Return (x, y) of the center of cell containing provided text 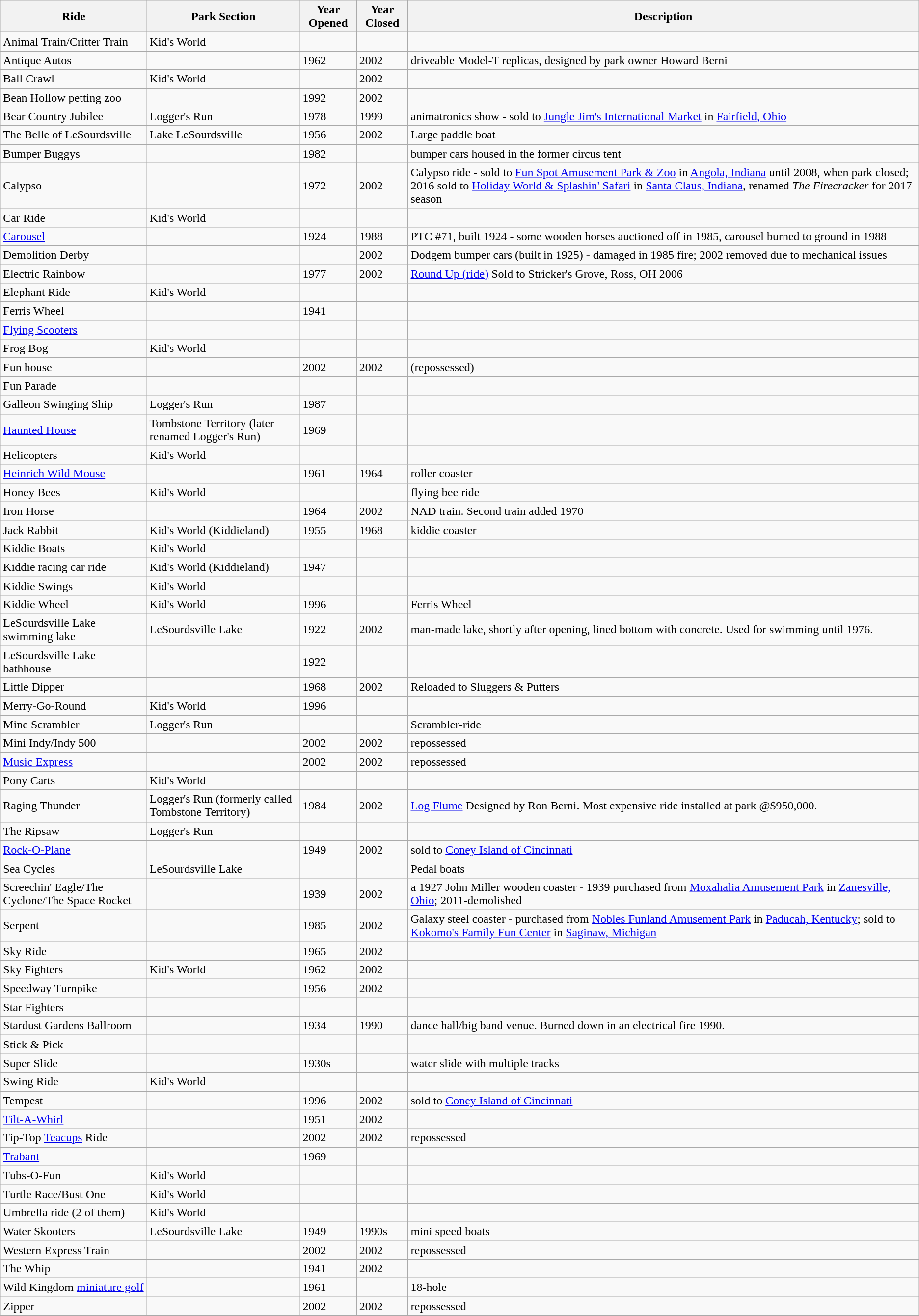
Mine Scrambler (74, 725)
Sky Fighters (74, 970)
Western Express Train (74, 1250)
Bean Hollow petting zoo (74, 98)
1978 (328, 116)
Water Skooters (74, 1231)
PTC #71, built 1924 - some wooden horses auctioned off in 1985, carousel burned to ground in 1988 (663, 236)
1985 (328, 926)
Logger's Run (formerly called Tombstone Territory) (223, 806)
bumper cars housed in the former circus tent (663, 154)
Frog Bog (74, 349)
Rock-O-Plane (74, 850)
Fun house (74, 367)
Log Flume Designed by Ron Berni. Most expensive ride installed at park @$950,000. (663, 806)
Honey Bees (74, 492)
Car Ride (74, 217)
driveable Model-T replicas, designed by park owner Howard Berni (663, 60)
Pony Carts (74, 780)
Ball Crawl (74, 79)
Kiddie Wheel (74, 605)
Antique Autos (74, 60)
animatronics show - sold to Jungle Jim's International Market in Fairfield, Ohio (663, 116)
mini speed boats (663, 1231)
dance hall/big band venue. Burned down in an electrical fire 1990. (663, 1026)
Turtle Race/Bust One (74, 1194)
Bear Country Jubilee (74, 116)
1982 (328, 154)
Demolition Derby (74, 255)
Flying Scooters (74, 330)
Stardust Gardens Ballroom (74, 1026)
Tubs-O-Fun (74, 1175)
Serpent (74, 926)
The Ripsaw (74, 831)
1924 (328, 236)
Trabant (74, 1156)
Speedway Turnpike (74, 989)
(repossessed) (663, 367)
Ride (74, 17)
Haunted House (74, 430)
Super Slide (74, 1063)
Heinrich Wild Mouse (74, 474)
1965 (328, 951)
a 1927 John Miller wooden coaster - 1939 purchased from Moxahalia Amusement Park in Zanesville, Ohio; 2011-demolished (663, 893)
roller coaster (663, 474)
Swing Ride (74, 1082)
NAD train. Second train added 1970 (663, 511)
Lake LeSourdsville (223, 135)
1984 (328, 806)
1951 (328, 1119)
1988 (382, 236)
1999 (382, 116)
1947 (328, 567)
18-hole (663, 1288)
Raging Thunder (74, 806)
Wild Kingdom miniature golf (74, 1288)
Year Opened (328, 17)
Music Express (74, 762)
1955 (328, 530)
Umbrella ride (2 of them) (74, 1212)
The Whip (74, 1269)
1977 (328, 273)
LeSourdsville Lake swimming lake (74, 630)
Kiddie racing car ride (74, 567)
Galaxy steel coaster - purchased from Nobles Funland Amusement Park in Paducah, Kentucky; sold to Kokomo's Family Fun Center in Saginaw, Michigan (663, 926)
1972 (328, 186)
Bumper Buggys (74, 154)
Kiddie Boats (74, 548)
Kiddie Swings (74, 586)
The Belle of LeSourdsville (74, 135)
Star Fighters (74, 1007)
1939 (328, 893)
Round Up (ride) Sold to Stricker's Grove, Ross, OH 2006 (663, 273)
Screechin' Eagle/The Cyclone/The Space Rocket (74, 893)
Little Dipper (74, 687)
Carousel (74, 236)
Mini Indy/Indy 500 (74, 743)
Sky Ride (74, 951)
Tip-Top Teacups Ride (74, 1138)
Year Closed (382, 17)
Galleon Swinging Ship (74, 404)
Tombstone Territory (later renamed Logger's Run) (223, 430)
water slide with multiple tracks (663, 1063)
Large paddle boat (663, 135)
Reloaded to Sluggers & Putters (663, 687)
Elephant Ride (74, 293)
Helicopters (74, 455)
flying bee ride (663, 492)
1934 (328, 1026)
Stick & Pick (74, 1045)
Fun Parade (74, 386)
1930s (328, 1063)
Dodgem bumper cars (built in 1925) - damaged in 1985 fire; 2002 removed due to mechanical issues (663, 255)
Jack Rabbit (74, 530)
Park Section (223, 17)
1990s (382, 1231)
Calypso (74, 186)
1992 (328, 98)
Zipper (74, 1306)
LeSourdsville Lake bathhouse (74, 662)
1987 (328, 404)
Pedal boats (663, 868)
Animal Train/Critter Train (74, 42)
Tilt-A-Whirl (74, 1119)
Scrambler-ride (663, 725)
Iron Horse (74, 511)
man-made lake, shortly after opening, lined bottom with concrete. Used for swimming until 1976. (663, 630)
Description (663, 17)
Electric Rainbow (74, 273)
kiddie coaster (663, 530)
1990 (382, 1026)
Sea Cycles (74, 868)
Tempest (74, 1101)
Merry-Go-Round (74, 706)
